Scan for the cell matching the given text and deliver its [x, y] coordinate at center. 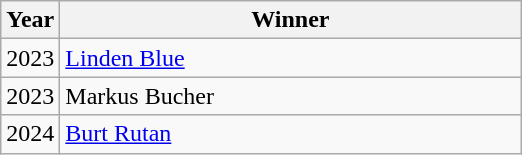
Winner [290, 20]
Burt Rutan [290, 134]
Markus Bucher [290, 96]
2024 [30, 134]
Linden Blue [290, 58]
Year [30, 20]
